Scan for the cell matching the given text and deliver its [X, Y] coordinate at center. 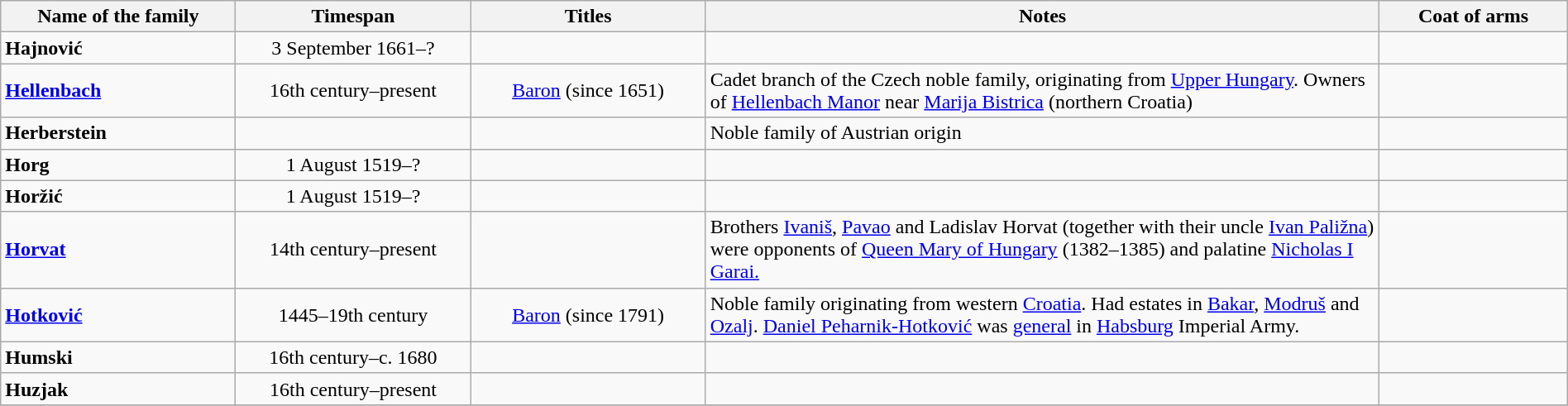
Horžić [118, 196]
Timespan [353, 17]
Name of the family [118, 17]
Cadet branch of the Czech noble family, originating from Upper Hungary. Owners of Hellenbach Manor near Marija Bistrica (northern Croatia) [1042, 91]
Notes [1042, 17]
14th century–present [353, 250]
Horvat [118, 250]
Baron (since 1651) [588, 91]
Noble family of Austrian origin [1042, 133]
Hajnović [118, 48]
Baron (since 1791) [588, 314]
Coat of arms [1474, 17]
Horg [118, 165]
Herberstein [118, 133]
Huzjak [118, 389]
Titles [588, 17]
1445–19th century [353, 314]
Hellenbach [118, 91]
Hotković [118, 314]
Humski [118, 357]
3 September 1661–? [353, 48]
16th century–c. 1680 [353, 357]
